Provide the [X, Y] coordinate of the cell's center where the given text is located.  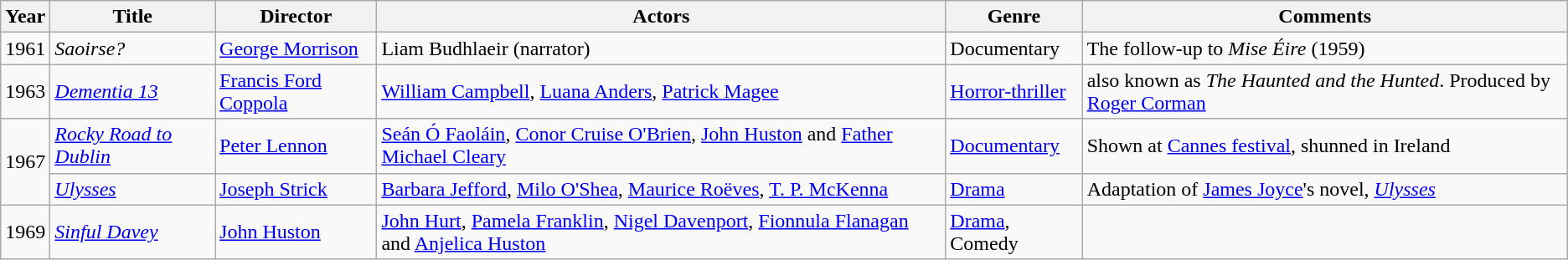
Year [25, 17]
William Campbell, Luana Anders, Patrick Magee [662, 92]
Director [297, 17]
Genre [1014, 17]
George Morrison [297, 48]
1963 [25, 92]
Ulysses [132, 189]
Joseph Strick [297, 189]
Rocky Road to Dublin [132, 145]
The follow-up to Mise Éire (1959) [1325, 48]
Liam Budhlaeir (narrator) [662, 48]
Actors [662, 17]
Barbara Jefford, Milo O'Shea, Maurice Roëves, T. P. McKenna [662, 189]
also known as The Haunted and the Hunted. Produced by Roger Corman [1325, 92]
Title [132, 17]
Sinful Davey [132, 232]
Seán Ó Faoláin, Conor Cruise O'Brien, John Huston and Father Michael Cleary [662, 145]
Adaptation of James Joyce's novel, Ulysses [1325, 189]
Horror-thriller [1014, 92]
John Huston [297, 232]
Dementia 13 [132, 92]
1969 [25, 232]
1961 [25, 48]
Drama, Comedy [1014, 232]
Shown at Cannes festival, shunned in Ireland [1325, 145]
Peter Lennon [297, 145]
Saoirse? [132, 48]
John Hurt, Pamela Franklin, Nigel Davenport, Fionnula Flanagan and Anjelica Huston [662, 232]
Comments [1325, 17]
Francis Ford Coppola [297, 92]
Drama [1014, 189]
1967 [25, 162]
